Locate the cell with the specified text and output its [x, y] center coordinate. 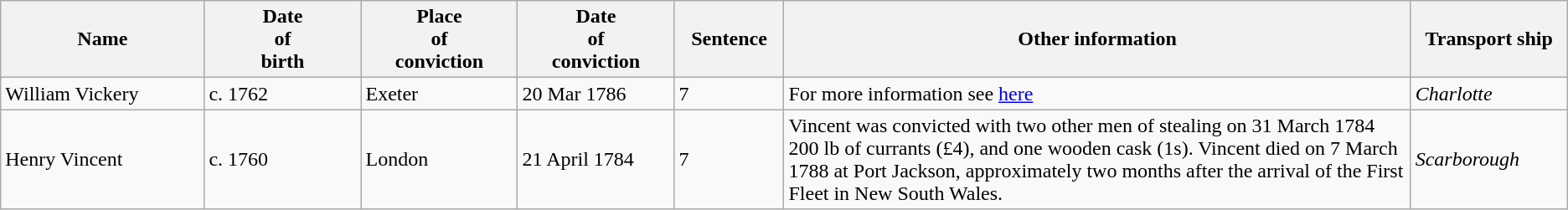
Exeter [439, 94]
20 Mar 1786 [596, 94]
For more information see here [1097, 94]
c. 1762 [283, 94]
Charlotte [1489, 94]
London [439, 159]
Dateofbirth [283, 39]
Name [102, 39]
21 April 1784 [596, 159]
Scarborough [1489, 159]
Other information [1097, 39]
Placeofconviction [439, 39]
c. 1760 [283, 159]
William Vickery [102, 94]
Sentence [729, 39]
Henry Vincent [102, 159]
Dateofconviction [596, 39]
Transport ship [1489, 39]
